Provide the [X, Y] coordinate of the cell's center where the given text is located.  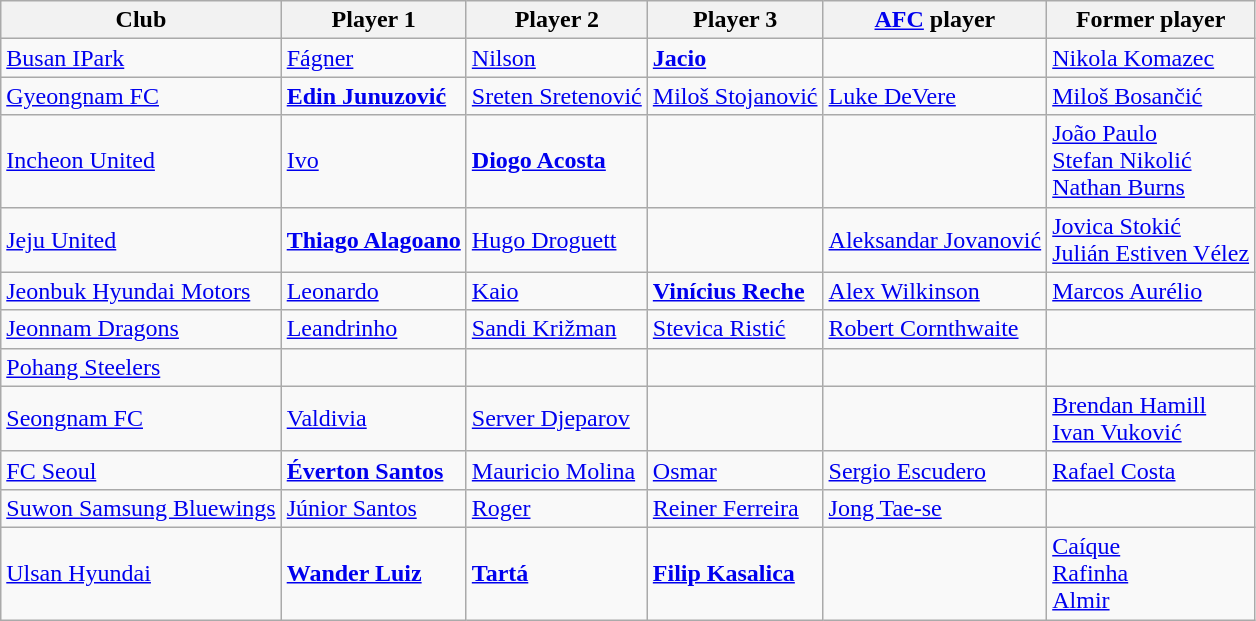
Club [141, 20]
Leonardo [374, 291]
Sergio Escudero [935, 470]
Rafael Costa [1151, 470]
Tartá [556, 573]
Jeju United [141, 240]
Ivo [374, 161]
Marcos Aurélio [1151, 291]
Stevica Ristić [735, 329]
Éverton Santos [374, 470]
Player 2 [556, 20]
Mauricio Molina [556, 470]
Valdivia [374, 418]
Miloš Stojanović [735, 96]
Thiago Alagoano [374, 240]
Kaio [556, 291]
Ulsan Hyundai [141, 573]
Jong Tae-se [935, 508]
Luke DeVere [935, 96]
Roger [556, 508]
Jeonbuk Hyundai Motors [141, 291]
Osmar [735, 470]
FC Seoul [141, 470]
Miloš Bosančić [1151, 96]
Sandi Križman [556, 329]
Aleksandar Jovanović [935, 240]
Caíque Rafinha Almir [1151, 573]
Sreten Sretenović [556, 96]
Gyeongnam FC [141, 96]
Fágner [374, 58]
Vinícius Reche [735, 291]
Pohang Steelers [141, 367]
Diogo Acosta [556, 161]
Júnior Santos [374, 508]
Jovica Stokić Julián Estiven Vélez [1151, 240]
Wander Luiz [374, 573]
Incheon United [141, 161]
Reiner Ferreira [735, 508]
Seongnam FC [141, 418]
Jacio [735, 58]
Hugo Droguett [556, 240]
Suwon Samsung Bluewings [141, 508]
Robert Cornthwaite [935, 329]
Nilson [556, 58]
Edin Junuzović [374, 96]
Player 3 [735, 20]
Filip Kasalica [735, 573]
Nikola Komazec [1151, 58]
Former player [1151, 20]
Alex Wilkinson [935, 291]
João Paulo Stefan Nikolić Nathan Burns [1151, 161]
Jeonnam Dragons [141, 329]
Server Djeparov [556, 418]
Brendan Hamill Ivan Vuković [1151, 418]
Player 1 [374, 20]
Leandrinho [374, 329]
AFC player [935, 20]
Busan IPark [141, 58]
